Determine the [X, Y] coordinate at the center of the cell enclosing the given text.  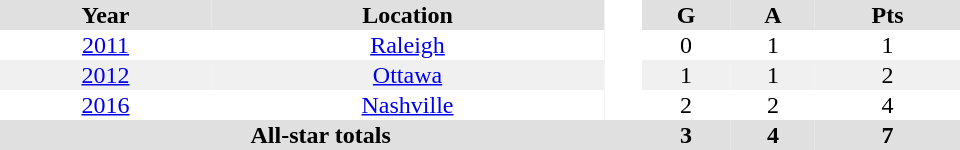
Nashville [408, 105]
2011 [106, 45]
3 [686, 135]
2016 [106, 105]
Location [408, 15]
A [773, 15]
Year [106, 15]
2012 [106, 75]
0 [686, 45]
G [686, 15]
7 [888, 135]
Pts [888, 15]
Raleigh [408, 45]
Ottawa [408, 75]
All-star totals [320, 135]
